Extract the [X, Y] coordinate from the center of the cell holding the provided text.  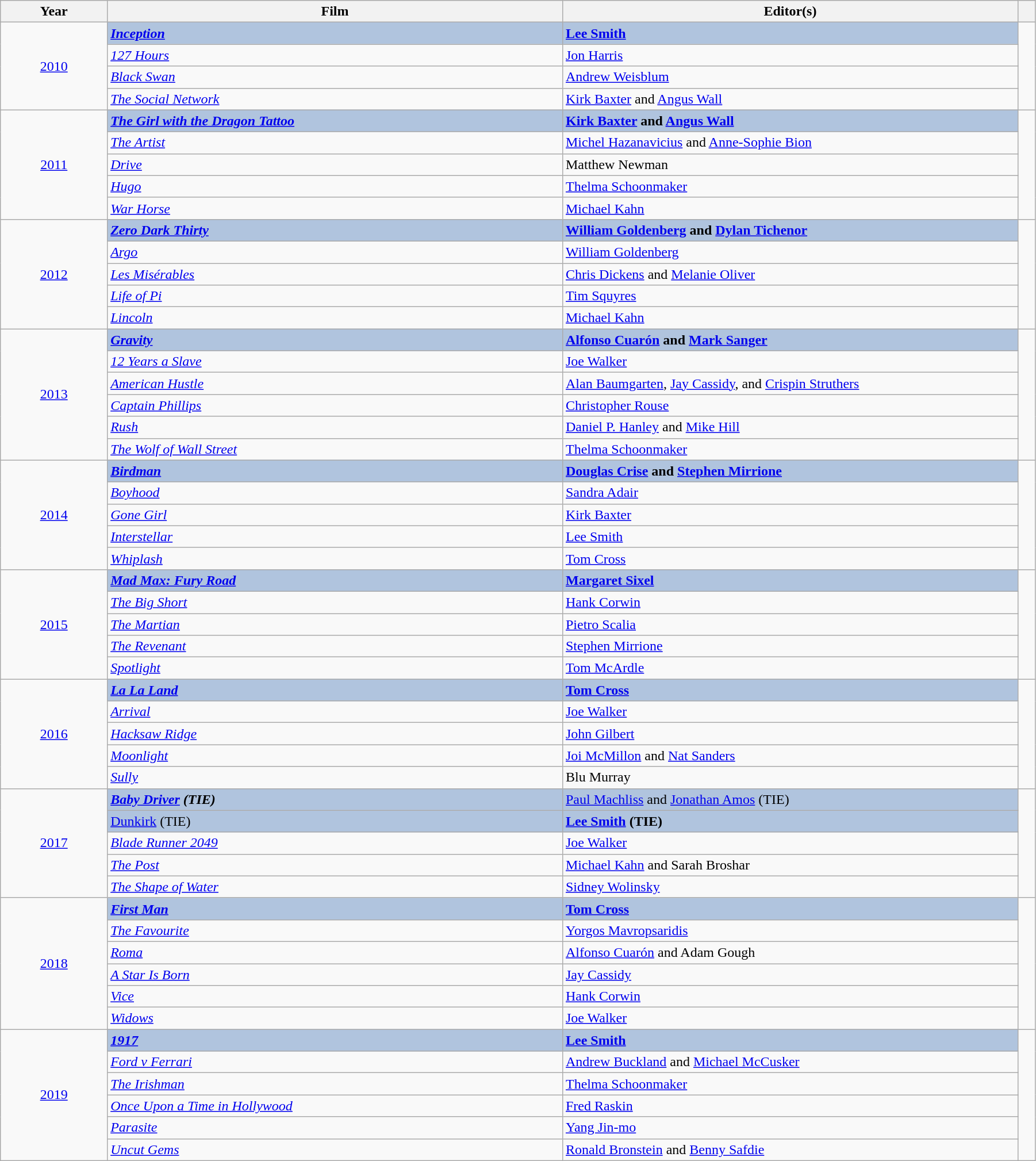
Margaret Sixel [790, 580]
2017 [54, 843]
Alfonso Cuarón and Mark Sanger [790, 340]
Daniel P. Hanley and Mike Hill [790, 427]
Vice [335, 997]
Lincoln [335, 318]
Editor(s) [790, 12]
Boyhood [335, 493]
The Shape of Water [335, 887]
Baby Driver (TIE) [335, 799]
Black Swan [335, 77]
2019 [54, 1095]
2015 [54, 624]
Drive [335, 164]
Ronald Bronstein and Benny Safdie [790, 1149]
Life of Pi [335, 296]
Hugo [335, 186]
Pietro Scalia [790, 624]
Year [54, 12]
Jay Cassidy [790, 975]
Zero Dark Thirty [335, 230]
Stephen Mirrione [790, 646]
Chris Dickens and Melanie Oliver [790, 274]
Moonlight [335, 756]
Tom McArdle [790, 668]
Michel Hazanavicius and Anne-Sophie Bion [790, 143]
The Favourite [335, 930]
The Big Short [335, 602]
Gravity [335, 340]
William Goldenberg and Dylan Tichenor [790, 230]
127 Hours [335, 55]
Captain Phillips [335, 405]
Paul Machliss and Jonathan Amos (TIE) [790, 799]
Douglas Crise and Stephen Mirrione [790, 471]
Widows [335, 1018]
Lee Smith (TIE) [790, 821]
Argo [335, 252]
2013 [54, 394]
Alan Baumgarten, Jay Cassidy, and Crispin Struthers [790, 384]
John Gilbert [790, 734]
La La Land [335, 690]
Interstellar [335, 537]
Uncut Gems [335, 1149]
Sandra Adair [790, 493]
2012 [54, 274]
The Post [335, 865]
2011 [54, 164]
Sully [335, 777]
Blu Murray [790, 777]
Gone Girl [335, 515]
First Man [335, 909]
William Goldenberg [790, 252]
Film [335, 12]
1917 [335, 1040]
A Star Is Born [335, 975]
The Irishman [335, 1084]
Roma [335, 952]
The Revenant [335, 646]
Parasite [335, 1128]
Once Upon a Time in Hollywood [335, 1106]
Whiplash [335, 558]
2018 [54, 963]
Blade Runner 2049 [335, 843]
2010 [54, 66]
Michael Kahn and Sarah Broshar [790, 865]
Christopher Rouse [790, 405]
Fred Raskin [790, 1106]
Hacksaw Ridge [335, 734]
The Girl with the Dragon Tattoo [335, 121]
12 Years a Slave [335, 362]
Dunkirk (TIE) [335, 821]
Andrew Buckland and Michael McCusker [790, 1062]
The Artist [335, 143]
Spotlight [335, 668]
Alfonso Cuarón and Adam Gough [790, 952]
The Social Network [335, 99]
Kirk Baxter [790, 515]
Joi McMillon and Nat Sanders [790, 756]
The Wolf of Wall Street [335, 449]
Rush [335, 427]
Ford v Ferrari [335, 1062]
Yang Jin-mo [790, 1128]
Yorgos Mavropsaridis [790, 930]
Matthew Newman [790, 164]
2016 [54, 734]
Andrew Weisblum [790, 77]
Mad Max: Fury Road [335, 580]
American Hustle [335, 384]
The Martian [335, 624]
War Horse [335, 208]
2014 [54, 515]
Sidney Wolinsky [790, 887]
Les Misérables [335, 274]
Arrival [335, 712]
Jon Harris [790, 55]
Tim Squyres [790, 296]
Inception [335, 33]
Birdman [335, 471]
